Output the (x, y) coordinate of the center of the cell containing the given text.  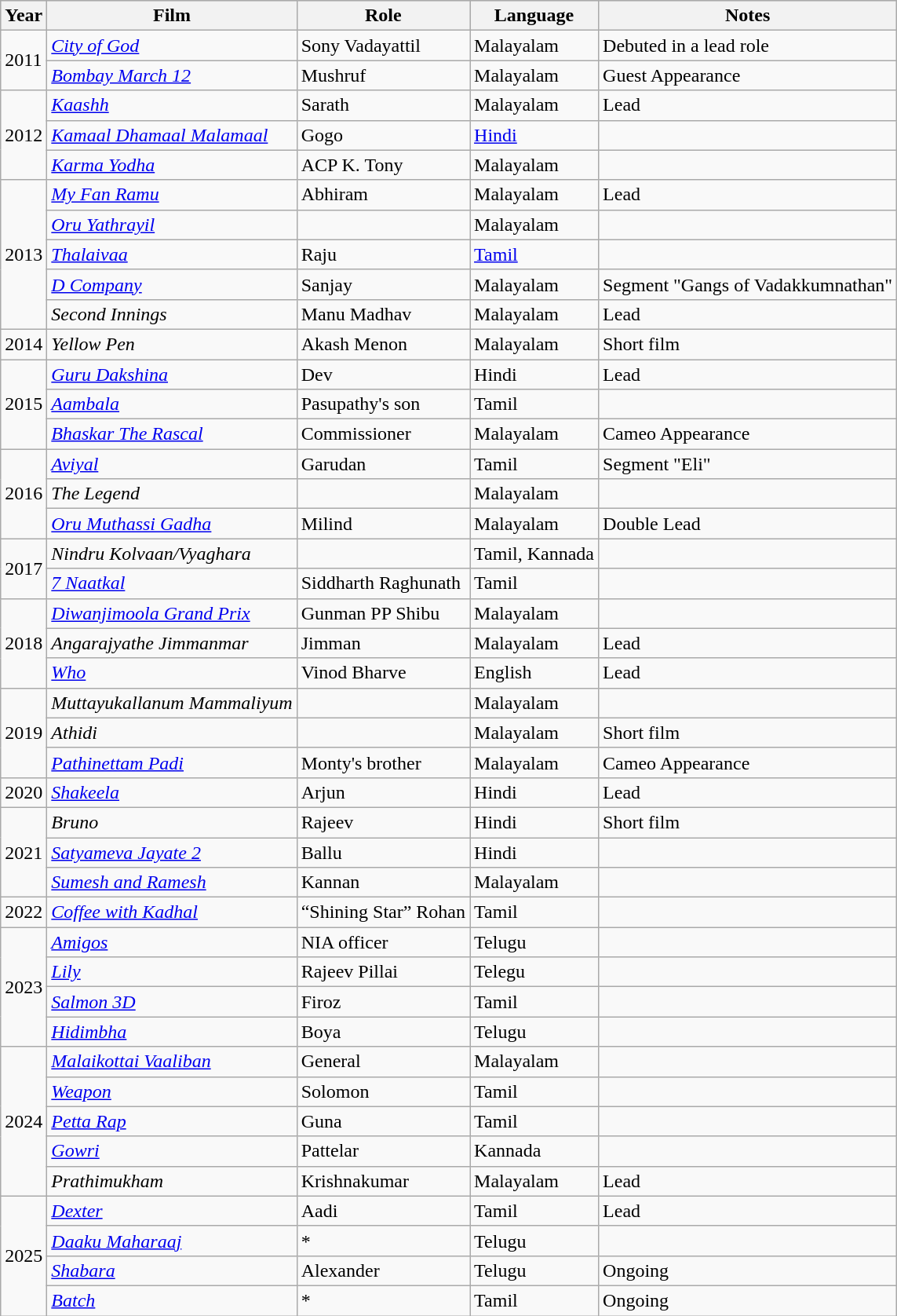
Karma Yodha (172, 165)
Nindru Kolvaan/Vyaghara (172, 554)
Sarath (383, 105)
Kamaal Dhamaal Malamaal (172, 135)
My Fan Ramu (172, 195)
2025 (24, 1256)
Arjun (383, 792)
Solomon (383, 1091)
2011 (24, 60)
The Legend (172, 494)
Gogo (383, 135)
2013 (24, 254)
Alexander (383, 1270)
ACP K. Tony (383, 165)
2020 (24, 792)
2021 (24, 852)
Bhaskar The Rascal (172, 434)
Rajeev (383, 822)
City of God (172, 46)
Abhiram (383, 195)
Dexter (172, 1211)
Raju (383, 254)
Sanjay (383, 284)
Weapon (172, 1091)
Telegu (534, 972)
2015 (24, 404)
Double Lead (748, 524)
Bombay March 12 (172, 75)
Siddharth Raghunath (383, 583)
Diwanjimoola Grand Prix (172, 613)
2017 (24, 568)
Gunman PP Shibu (383, 613)
Garudan (383, 464)
Thalaivaa (172, 254)
7 Naatkal (172, 583)
2012 (24, 135)
Hidimbha (172, 1032)
Kannada (534, 1151)
Pattelar (383, 1151)
Sony Vadayattil (383, 46)
Milind (383, 524)
“Shining Star” Rohan (383, 912)
Debuted in a lead role (748, 46)
2019 (24, 733)
Oru Yathrayil (172, 225)
Role (383, 16)
Language (534, 16)
General (383, 1062)
Sumesh and Ramesh (172, 883)
Monty's brother (383, 762)
2022 (24, 912)
Pasupathy's son (383, 404)
Year (24, 16)
Firoz (383, 1002)
Shakeela (172, 792)
2016 (24, 494)
Petta Rap (172, 1121)
Gowri (172, 1151)
Film (172, 16)
Who (172, 673)
Kannan (383, 883)
Guest Appearance (748, 75)
Kaashh (172, 105)
Akash Menon (383, 344)
Rajeev Pillai (383, 972)
Jimman (383, 643)
Prathimukham (172, 1181)
Commissioner (383, 434)
Dev (383, 375)
Guna (383, 1121)
Ballu (383, 852)
Batch (172, 1300)
Muttayukallanum Mammaliyum (172, 703)
Second Innings (172, 314)
Aadi (383, 1211)
Aambala (172, 404)
Tamil, Kannada (534, 554)
Segment "Gangs of Vadakkumnathan" (748, 284)
2014 (24, 344)
Oru Muthassi Gadha (172, 524)
Aviyal (172, 464)
Shabara (172, 1270)
English (534, 673)
Pathinettam Padi (172, 762)
Guru Dakshina (172, 375)
2024 (24, 1121)
Athidi (172, 733)
Lily (172, 972)
Vinod Bharve (383, 673)
Mushruf (383, 75)
Coffee with Kadhal (172, 912)
Boya (383, 1032)
NIA officer (383, 942)
Segment "Eli" (748, 464)
Malaikottai Vaaliban (172, 1062)
Yellow Pen (172, 344)
Bruno (172, 822)
Krishnakumar (383, 1181)
Amigos (172, 942)
D Company (172, 284)
Manu Madhav (383, 314)
2018 (24, 643)
Salmon 3D (172, 1002)
2023 (24, 987)
Daaku Maharaaj (172, 1241)
Satyameva Jayate 2 (172, 852)
Angarajyathe Jimmanmar (172, 643)
Notes (748, 16)
